Return (X, Y) of the center of cell containing provided text 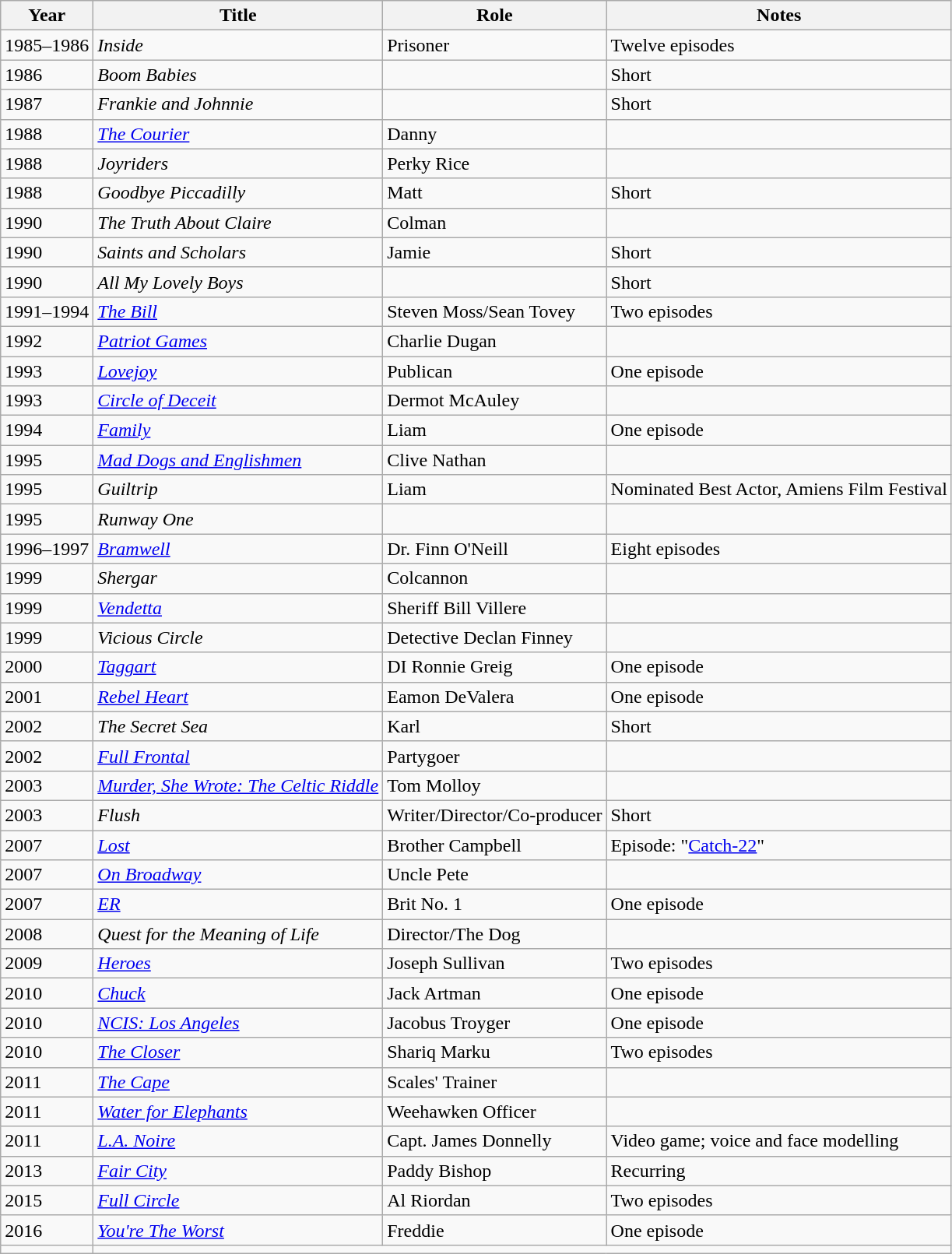
Video game; voice and face modelling (778, 1141)
2015 (47, 1200)
Writer/Director/Co-producer (495, 815)
2008 (47, 934)
Publican (495, 371)
2009 (47, 964)
Joseph Sullivan (495, 964)
1987 (47, 104)
1996–1997 (47, 549)
You're The Worst (238, 1230)
Full Circle (238, 1200)
Detective Declan Finney (495, 638)
Jack Artman (495, 993)
Flush (238, 815)
The Cape (238, 1082)
Charlie Dugan (495, 341)
Clive Nathan (495, 460)
Nominated Best Actor, Amiens Film Festival (778, 490)
Vicious Circle (238, 638)
Fair City (238, 1171)
L.A. Noire (238, 1141)
Partygoer (495, 756)
Karl (495, 726)
Prisoner (495, 45)
Colman (495, 223)
Bramwell (238, 549)
Family (238, 430)
The Courier (238, 134)
Year (47, 16)
Quest for the Meaning of Life (238, 934)
Steven Moss/Sean Tovey (495, 311)
Joyriders (238, 163)
Role (495, 16)
Notes (778, 16)
On Broadway (238, 875)
The Truth About Claire (238, 223)
Twelve episodes (778, 45)
Shergar (238, 578)
Chuck (238, 993)
Rebel Heart (238, 697)
Circle of Deceit (238, 401)
Mad Dogs and Englishmen (238, 460)
Lost (238, 845)
Colcannon (495, 578)
Saints and Scholars (238, 252)
Freddie (495, 1230)
Paddy Bishop (495, 1171)
Scales' Trainer (495, 1082)
Boom Babies (238, 75)
Dr. Finn O'Neill (495, 549)
Eamon DeValera (495, 697)
ER (238, 904)
1994 (47, 430)
The Closer (238, 1052)
Sheriff Bill Villere (495, 608)
Guiltrip (238, 490)
Heroes (238, 964)
Uncle Pete (495, 875)
Eight episodes (778, 549)
DI Ronnie Greig (495, 667)
Weehawken Officer (495, 1112)
Taggart (238, 667)
Inside (238, 45)
Jacobus Troyger (495, 1023)
NCIS: Los Angeles (238, 1023)
Danny (495, 134)
The Bill (238, 311)
The Secret Sea (238, 726)
Tom Molloy (495, 785)
Water for Elephants (238, 1112)
Runway One (238, 519)
Shariq Marku (495, 1052)
Dermot McAuley (495, 401)
Jamie (495, 252)
1991–1994 (47, 311)
Perky Rice (495, 163)
Brit No. 1 (495, 904)
2001 (47, 697)
Vendetta (238, 608)
Murder, She Wrote: The Celtic Riddle (238, 785)
Director/The Dog (495, 934)
2016 (47, 1230)
1992 (47, 341)
Goodbye Piccadilly (238, 193)
Patriot Games (238, 341)
Title (238, 16)
Full Frontal (238, 756)
Brother Campbell (495, 845)
Capt. James Donnelly (495, 1141)
Recurring (778, 1171)
Matt (495, 193)
All My Lovely Boys (238, 282)
1985–1986 (47, 45)
2013 (47, 1171)
Al Riordan (495, 1200)
Lovejoy (238, 371)
Frankie and Johnnie (238, 104)
Episode: "Catch-22" (778, 845)
2000 (47, 667)
1986 (47, 75)
